Capture the cell that displays the provided text and extract its [x, y] central coordinate. 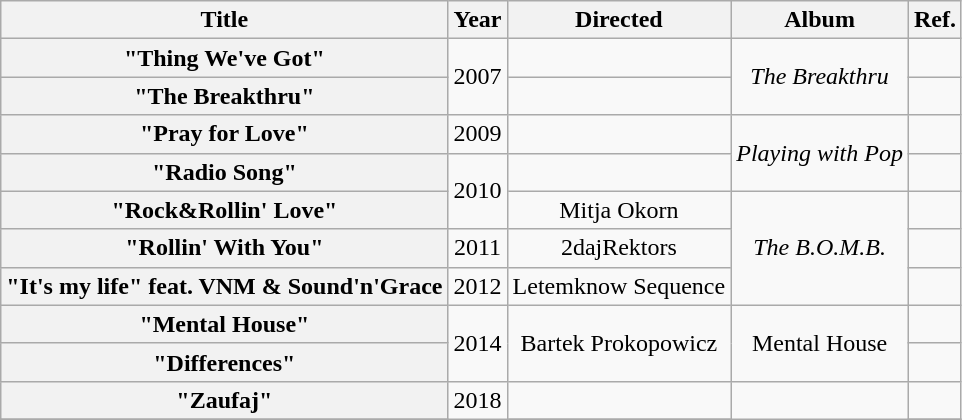
Letemknow Sequence [619, 286]
"Radio Song" [224, 172]
"Rock&Rollin' Love" [224, 210]
Title [224, 20]
Year [478, 20]
"Differences" [224, 362]
The B.O.M.B. [820, 248]
"Rollin' With You" [224, 248]
The Breakthru [820, 77]
Mental House [820, 343]
"Pray for Love" [224, 134]
Bartek Prokopowicz [619, 343]
"Zaufaj" [224, 400]
Ref. [934, 20]
"Mental House" [224, 324]
2009 [478, 134]
2007 [478, 77]
"Thing We've Got" [224, 58]
"It's my life" feat. VNM & Sound'n'Grace [224, 286]
"The Breakthru" [224, 96]
2012 [478, 286]
Album [820, 20]
2010 [478, 191]
2018 [478, 400]
2dajRektors [619, 248]
2014 [478, 343]
2011 [478, 248]
Playing with Pop [820, 153]
Mitja Okorn [619, 210]
Directed [619, 20]
